Search for the cell housing the specified text and yield its (X, Y) center coordinate. 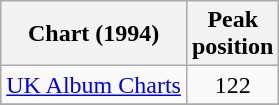
Chart (1994) (94, 34)
122 (232, 85)
UK Album Charts (94, 85)
Peakposition (232, 34)
